For the text-containing cell, return its midpoint in [X, Y] coordinate format. 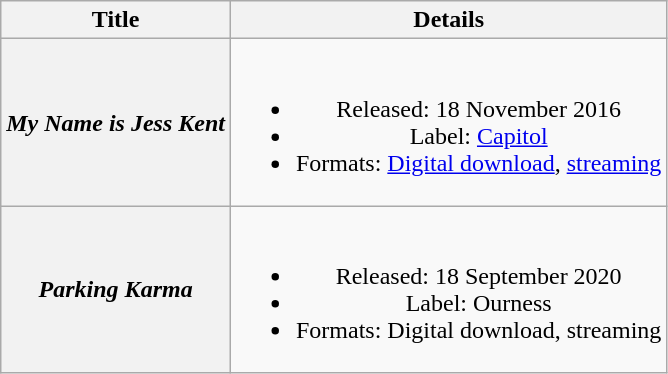
Released: 18 November 2016Label: CapitolFormats: Digital download, streaming [448, 122]
My Name is Jess Kent [116, 122]
Parking Karma [116, 290]
Title [116, 20]
Details [448, 20]
Released: 18 September 2020Label: OurnessFormats: Digital download, streaming [448, 290]
